Determine the [X, Y] coordinate at the center of the cell enclosing the given text.  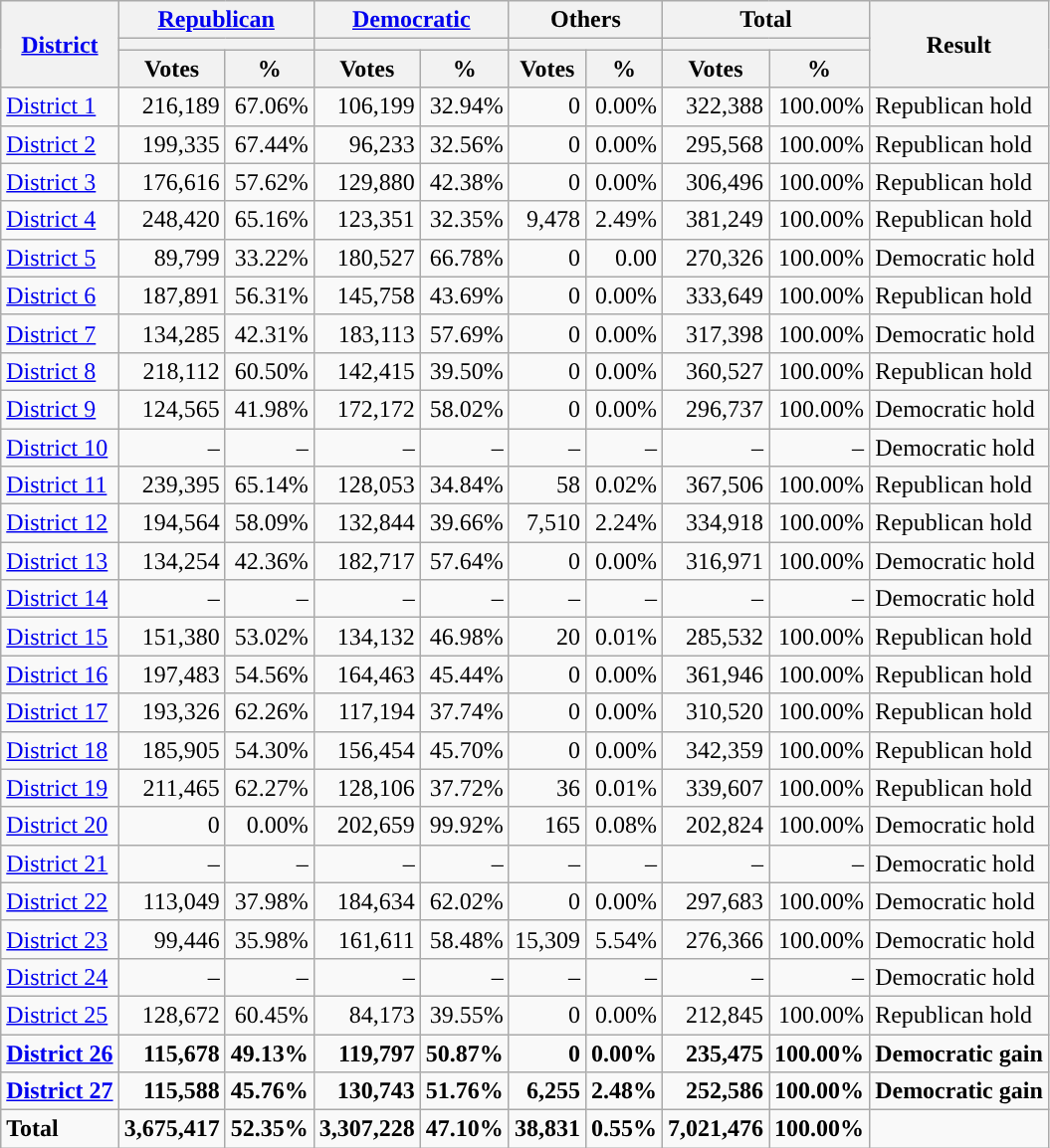
District 25 [60, 1015]
35.98% [269, 939]
57.69% [464, 333]
184,634 [366, 901]
District 22 [60, 901]
57.64% [464, 561]
56.31% [269, 295]
151,380 [171, 637]
District 19 [60, 788]
58.09% [269, 523]
66.78% [464, 258]
317,398 [715, 333]
180,527 [366, 258]
134,132 [366, 637]
5.54% [623, 939]
6,255 [547, 1091]
285,532 [715, 637]
District 21 [60, 863]
360,527 [715, 371]
District 3 [60, 182]
62.02% [464, 901]
9,478 [547, 220]
District 14 [60, 599]
212,845 [715, 1015]
202,824 [715, 826]
37.74% [464, 712]
130,743 [366, 1091]
0.08% [623, 826]
7,021,476 [715, 1129]
39.50% [464, 371]
34.84% [464, 485]
145,758 [366, 295]
58 [547, 485]
115,588 [171, 1091]
39.55% [464, 1015]
113,049 [171, 901]
361,946 [715, 674]
42.31% [269, 333]
183,113 [366, 333]
Result [959, 44]
36 [547, 788]
46.98% [464, 637]
123,351 [366, 220]
District 4 [60, 220]
45.70% [464, 750]
333,649 [715, 295]
3,675,417 [171, 1129]
3,307,228 [366, 1129]
District 10 [60, 447]
156,454 [366, 750]
37.98% [269, 901]
District 9 [60, 409]
367,506 [715, 485]
161,611 [366, 939]
296,737 [715, 409]
322,388 [715, 106]
2.24% [623, 523]
297,683 [715, 901]
202,659 [366, 826]
33.22% [269, 258]
62.27% [269, 788]
District 12 [60, 523]
49.13% [269, 1053]
District 26 [60, 1053]
115,678 [171, 1053]
187,891 [171, 295]
129,880 [366, 182]
89,799 [171, 258]
District 23 [60, 939]
60.50% [269, 371]
42.36% [269, 561]
District 24 [60, 977]
342,359 [715, 750]
58.48% [464, 939]
248,420 [171, 220]
7,510 [547, 523]
334,918 [715, 523]
32.35% [464, 220]
41.98% [269, 409]
134,254 [171, 561]
142,415 [366, 371]
176,616 [171, 182]
99.92% [464, 826]
67.44% [269, 144]
47.10% [464, 1129]
20 [547, 637]
165 [547, 826]
37.72% [464, 788]
211,465 [171, 788]
District 5 [60, 258]
53.02% [269, 637]
0.00 [623, 258]
197,483 [171, 674]
32.56% [464, 144]
52.35% [269, 1129]
District 7 [60, 333]
194,564 [171, 523]
132,844 [366, 523]
Republican [216, 20]
District 20 [60, 826]
45.76% [269, 1091]
60.45% [269, 1015]
84,173 [366, 1015]
96,233 [366, 144]
District 17 [60, 712]
128,106 [366, 788]
District 1 [60, 106]
45.44% [464, 674]
270,326 [715, 258]
District 6 [60, 295]
239,395 [171, 485]
32.94% [464, 106]
Democratic [411, 20]
172,172 [366, 409]
District 11 [60, 485]
65.14% [269, 485]
54.56% [269, 674]
50.87% [464, 1053]
117,194 [366, 712]
District 18 [60, 750]
310,520 [715, 712]
District 2 [60, 144]
39.66% [464, 523]
216,189 [171, 106]
58.02% [464, 409]
381,249 [715, 220]
182,717 [366, 561]
65.16% [269, 220]
193,326 [171, 712]
128,672 [171, 1015]
District 13 [60, 561]
67.06% [269, 106]
119,797 [366, 1053]
54.30% [269, 750]
252,586 [715, 1091]
235,475 [715, 1053]
164,463 [366, 674]
134,285 [171, 333]
District [60, 44]
218,112 [171, 371]
106,199 [366, 106]
57.62% [269, 182]
0.02% [623, 485]
42.38% [464, 182]
Others [585, 20]
99,446 [171, 939]
2.48% [623, 1091]
199,335 [171, 144]
District 8 [60, 371]
339,607 [715, 788]
62.26% [269, 712]
District 27 [60, 1091]
316,971 [715, 561]
276,366 [715, 939]
295,568 [715, 144]
124,565 [171, 409]
128,053 [366, 485]
306,496 [715, 182]
15,309 [547, 939]
185,905 [171, 750]
2.49% [623, 220]
43.69% [464, 295]
District 15 [60, 637]
0.55% [623, 1129]
51.76% [464, 1091]
38,831 [547, 1129]
District 16 [60, 674]
